Return (X, Y) of the center of cell containing provided text 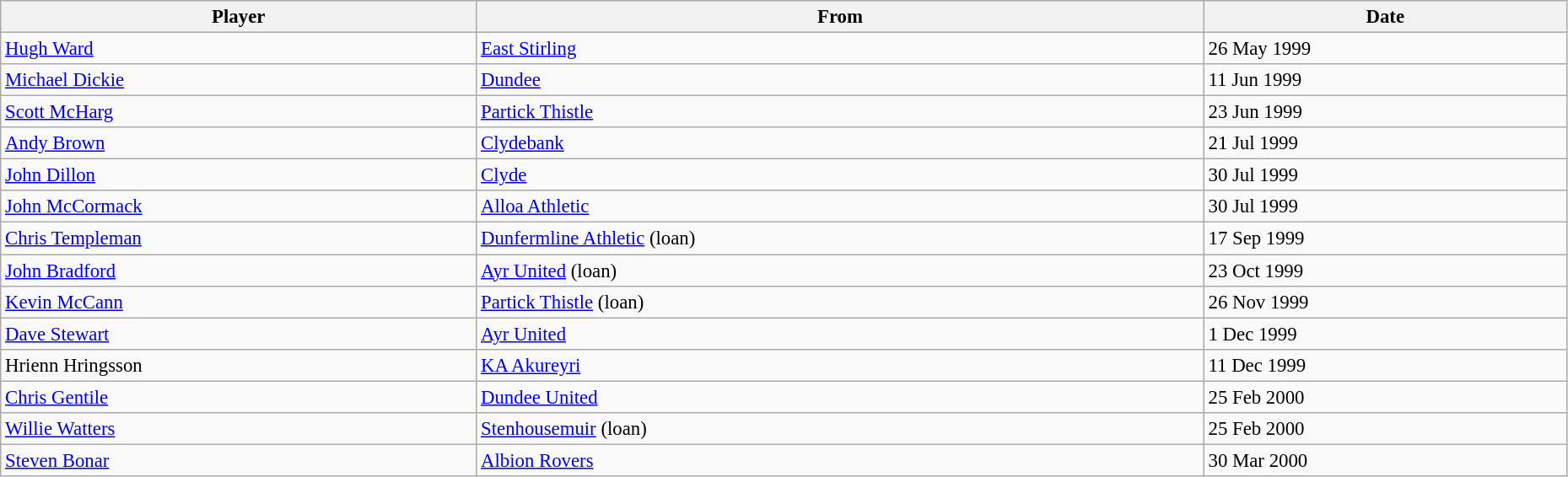
Kevin McCann (239, 302)
Hrienn Hringsson (239, 365)
Willie Watters (239, 429)
Hugh Ward (239, 49)
Dave Stewart (239, 334)
East Stirling (840, 49)
From (840, 17)
Ayr United (loan) (840, 271)
Andy Brown (239, 143)
Dundee (840, 80)
Partick Thistle (loan) (840, 302)
23 Jun 1999 (1385, 112)
Partick Thistle (840, 112)
Ayr United (840, 334)
Michael Dickie (239, 80)
Scott McHarg (239, 112)
KA Akureyri (840, 365)
21 Jul 1999 (1385, 143)
26 May 1999 (1385, 49)
Chris Gentile (239, 397)
Clyde (840, 175)
11 Jun 1999 (1385, 80)
Dunfermline Athletic (loan) (840, 238)
Clydebank (840, 143)
John Bradford (239, 271)
Date (1385, 17)
John Dillon (239, 175)
Stenhousemuir (loan) (840, 429)
Dundee United (840, 397)
Alloa Athletic (840, 206)
Player (239, 17)
1 Dec 1999 (1385, 334)
17 Sep 1999 (1385, 238)
Albion Rovers (840, 460)
Steven Bonar (239, 460)
26 Nov 1999 (1385, 302)
Chris Templeman (239, 238)
30 Mar 2000 (1385, 460)
John McCormack (239, 206)
23 Oct 1999 (1385, 271)
11 Dec 1999 (1385, 365)
